Detect which cell encompasses the target text, then output its (X, Y) center coordinate. 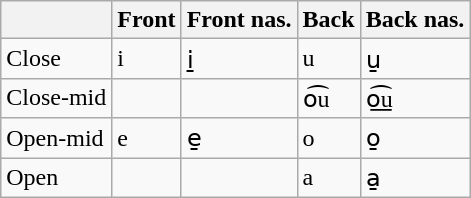
u̱ (415, 59)
e (146, 138)
i̱ (239, 59)
a (328, 178)
a̱ (415, 178)
Back nas. (415, 20)
Front (146, 20)
o͡u (328, 98)
Open (56, 178)
Open-mid (56, 138)
Front nas. (239, 20)
e̱ (239, 138)
u (328, 59)
Close-mid (56, 98)
o̱ (415, 138)
o (328, 138)
Close (56, 59)
o͟͡u (415, 98)
i (146, 59)
Back (328, 20)
